Provide the [x, y] coordinate of the cell's center where the given text is located.  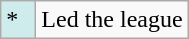
* [18, 20]
Led the league [112, 20]
